Search for the cell housing the specified text and yield its [X, Y] center coordinate. 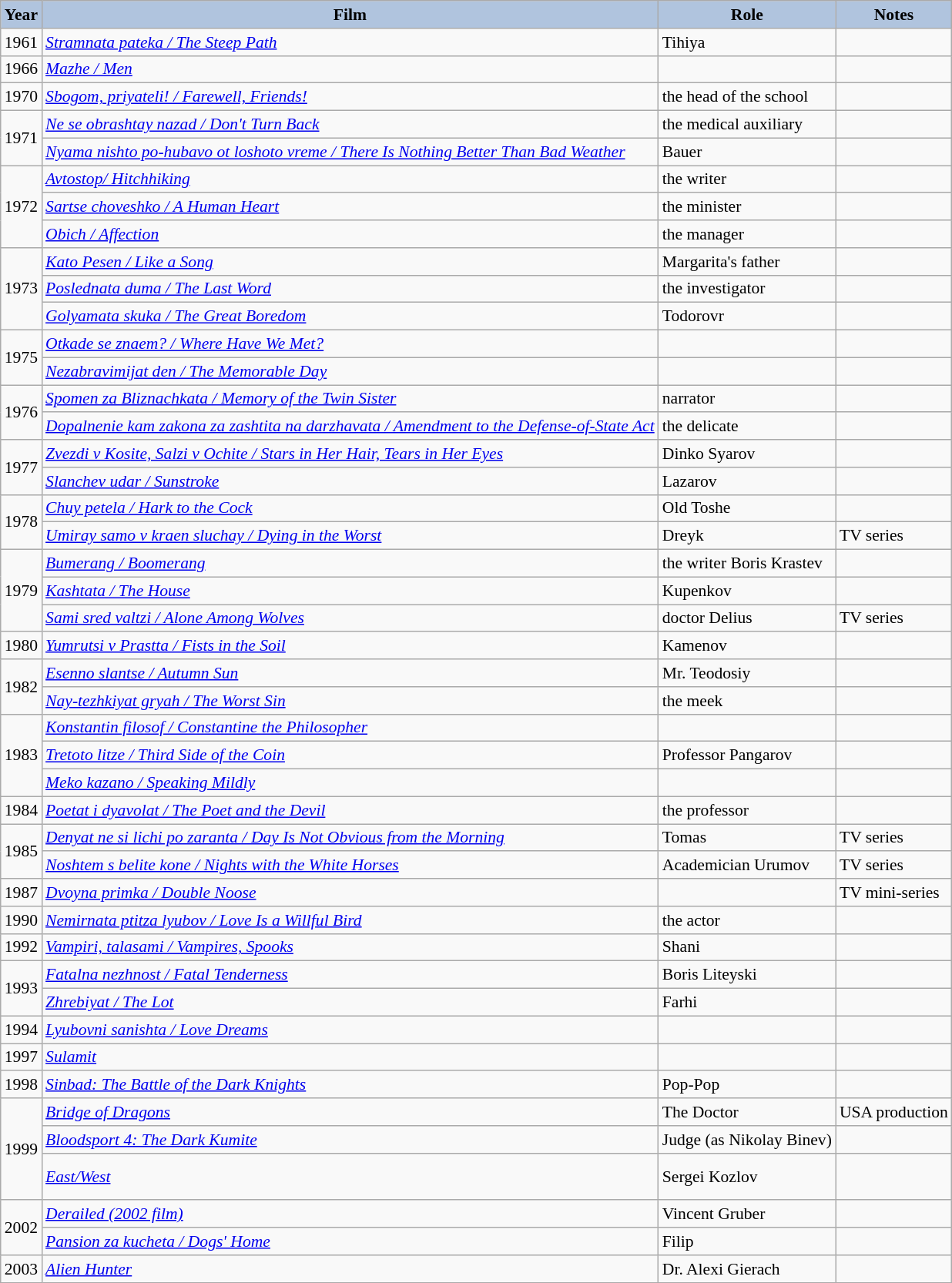
Bauer [747, 152]
the actor [747, 920]
1993 [22, 989]
the professor [747, 810]
Mazhe / Men [350, 69]
Umiray samo v kraen sluchay / Dying in the Worst [350, 536]
doctor Delius [747, 618]
the delicate [747, 427]
Old Toshe [747, 508]
Bloodsport 4: The Dark Kumite [350, 1140]
1977 [22, 467]
Judge (as Nikolay Binev) [747, 1140]
Obich / Affection [350, 234]
The Doctor [747, 1112]
Avtostop/ Hitchhiking [350, 179]
Konstantin filosof / Constantine the Philosopher [350, 728]
Pansion za kucheta / Dogs' Home [350, 1241]
the manager [747, 234]
Farhi [747, 1003]
Mr. Teodosiy [747, 673]
Kupenkov [747, 591]
Pop-Pop [747, 1085]
Stramnata pateka / The Steep Path [350, 42]
Film [350, 15]
Poslednata duma / The Last Word [350, 289]
TV mini-series [893, 893]
Meko kazano / Speaking Mildly [350, 783]
Fatalna nezhnost / Fatal Tenderness [350, 975]
Vampiri, talasami / Vampires, Spooks [350, 947]
Ne se obrashtay nazad / Don't Turn Back [350, 125]
Kashtata / The House [350, 591]
Nezabravimijat den / The Memorable Day [350, 371]
1976 [22, 413]
Tomas [747, 838]
Sulamit [350, 1057]
1966 [22, 69]
USA production [893, 1112]
Todorovr [747, 317]
1983 [22, 755]
Dr. Alexi Gierach [747, 1269]
Derailed (2002 film) [350, 1214]
Lyubovni sanishta / Love Dreams [350, 1030]
Zhrebiyat / The Lot [350, 1003]
Golyamata skuka / The Great Boredom [350, 317]
the minister [747, 207]
Tihiya [747, 42]
Nay-tezhkiyat gryah / The Worst Sin [350, 701]
Sergei Kozlov [747, 1177]
Sami sred valtzi / Alone Among Wolves [350, 618]
the head of the school [747, 97]
the writer Boris Krastev [747, 564]
Sinbad: The Battle of the Dark Knights [350, 1085]
1982 [22, 687]
Dopalnenie kam zakona za zashtita na darzhavata / Amendment to the Defense-of-State Act [350, 427]
1971 [22, 139]
Esenno slantse / Autumn Sun [350, 673]
Yumrutsi v Prastta / Fists in the Soil [350, 646]
Spomen za Bliznachkata / Memory of the Twin Sister [350, 399]
1987 [22, 893]
1984 [22, 810]
the writer [747, 179]
2003 [22, 1269]
1992 [22, 947]
1975 [22, 357]
Filip [747, 1241]
Nemirnata ptitza lyubov / Love Is a Willful Bird [350, 920]
Denyat ne si lichi po zaranta / Day Is Not Obvious from the Morning [350, 838]
Margarita's father [747, 262]
Noshtem s belite kone / Nights with the White Horses [350, 866]
Poetat i dyavolat / The Poet and the Devil [350, 810]
1978 [22, 522]
Dinko Syarov [747, 454]
1997 [22, 1057]
Zvezdi v Kosite, Salzi v Ochite / Stars in Her Hair, Tears in Her Eyes [350, 454]
Year [22, 15]
Dvoyna primka / Double Noose [350, 893]
Kato Pesen / Like a Song [350, 262]
1973 [22, 290]
1972 [22, 206]
Kamenov [747, 646]
Bridge of Dragons [350, 1112]
Role [747, 15]
the medical auxiliary [747, 125]
Sbogom, priyateli! / Farewell, Friends! [350, 97]
1970 [22, 97]
1994 [22, 1030]
Notes [893, 15]
Slanchev udar / Sunstroke [350, 481]
Sartse choveshko / A Human Heart [350, 207]
Chuy petela / Hark to the Cock [350, 508]
the investigator [747, 289]
Lazarov [747, 481]
Professor Pangarov [747, 755]
Academician Urumov [747, 866]
Boris Liteyski [747, 975]
Tretoto litze / Third Side of the Coin [350, 755]
East/West [350, 1177]
1980 [22, 646]
Otkade se znaem? / Where Have We Met? [350, 344]
2002 [22, 1228]
1998 [22, 1085]
Vincent Gruber [747, 1214]
Alien Hunter [350, 1269]
1979 [22, 591]
1961 [22, 42]
1985 [22, 852]
Nyama nishto po-hubavo ot loshoto vreme / There Is Nothing Better Than Bad Weather [350, 152]
narrator [747, 399]
Shani [747, 947]
Bumerang / Boomerang [350, 564]
the meek [747, 701]
Dreyk [747, 536]
1990 [22, 920]
1999 [22, 1149]
